Return (x, y) of the center of cell containing provided text 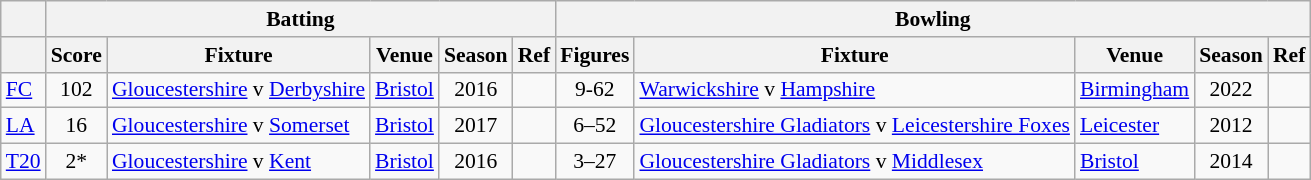
LA (24, 126)
Bowling (932, 19)
Gloucestershire v Kent (238, 162)
Gloucestershire Gladiators v Leicestershire Foxes (854, 126)
Gloucestershire v Derbyshire (238, 90)
Warwickshire v Hampshire (854, 90)
Score (76, 55)
Batting (300, 19)
2022 (1231, 90)
2* (76, 162)
Gloucestershire Gladiators v Middlesex (854, 162)
6–52 (594, 126)
16 (76, 126)
T20 (24, 162)
2014 (1231, 162)
Figures (594, 55)
FC (24, 90)
2017 (476, 126)
2012 (1231, 126)
Gloucestershire v Somerset (238, 126)
Leicester (1134, 126)
Birmingham (1134, 90)
102 (76, 90)
9-62 (594, 90)
3–27 (594, 162)
